Provide the (x, y) coordinate of the cell's center where the given text is located.  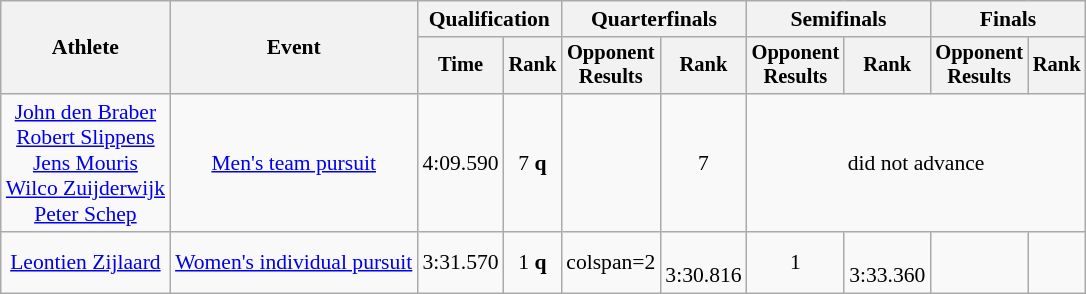
colspan=2 (610, 262)
7 (703, 163)
Event (294, 48)
Leontien Zijlaard (86, 262)
did not advance (916, 163)
Finals (1008, 19)
Men's team pursuit (294, 163)
John den BraberRobert SlippensJens MourisWilco ZuijderwijkPeter Schep (86, 163)
Semifinals (839, 19)
3:33.360 (887, 262)
Athlete (86, 48)
3:30.816 (703, 262)
Women's individual pursuit (294, 262)
7 q (533, 163)
1 q (533, 262)
Time (460, 66)
Qualification (489, 19)
Quarterfinals (654, 19)
3:31.570 (460, 262)
1 (796, 262)
4:09.590 (460, 163)
